Determine the (x, y) coordinate at the center of the cell enclosing the given text.  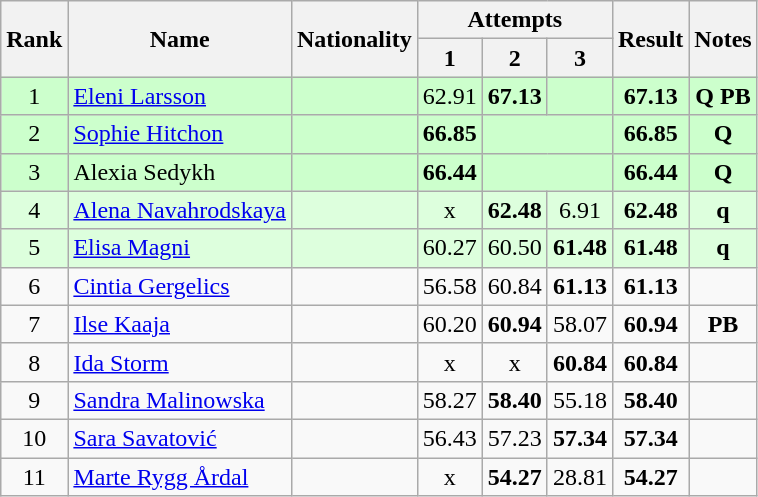
Nationality (354, 39)
60.50 (514, 248)
Attempts (514, 20)
56.58 (450, 286)
11 (34, 477)
56.43 (450, 438)
Alena Navahrodskaya (180, 210)
Result (650, 39)
Marte Rygg Årdal (180, 477)
6.91 (580, 210)
Sandra Malinowska (180, 400)
9 (34, 400)
Eleni Larsson (180, 96)
57.23 (514, 438)
58.27 (450, 400)
10 (34, 438)
Elisa Magni (180, 248)
7 (34, 324)
62.91 (450, 96)
Q PB (723, 96)
Sophie Hitchon (180, 134)
28.81 (580, 477)
Cintia Gergelics (180, 286)
Ida Storm (180, 362)
Alexia Sedykh (180, 172)
Notes (723, 39)
Sara Savatović (180, 438)
Rank (34, 39)
60.20 (450, 324)
4 (34, 210)
Ilse Kaaja (180, 324)
55.18 (580, 400)
Name (180, 39)
60.27 (450, 248)
6 (34, 286)
PB (723, 324)
58.07 (580, 324)
8 (34, 362)
5 (34, 248)
